Find where the given text appears and provide that cell's center as [X, Y] coordinate. 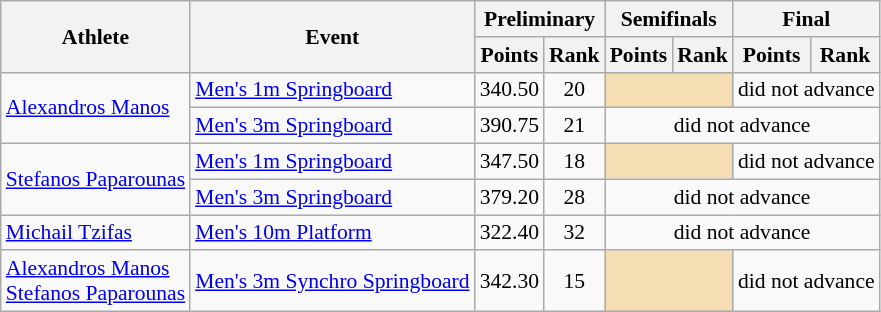
322.40 [510, 233]
32 [574, 233]
Semifinals [669, 19]
Event [332, 36]
20 [574, 90]
Men's 3m Synchro Springboard [332, 282]
28 [574, 197]
Athlete [96, 36]
Alexandros Manos [96, 108]
Men's 10m Platform [332, 233]
379.20 [510, 197]
15 [574, 282]
342.30 [510, 282]
Preliminary [540, 19]
21 [574, 126]
Final [806, 19]
390.75 [510, 126]
Alexandros ManosStefanos Paparounas [96, 282]
Michail Tzifas [96, 233]
347.50 [510, 162]
340.50 [510, 90]
Stefanos Paparounas [96, 180]
18 [574, 162]
